Provide the (x, y) coordinate of the cell's center where the given text is located.  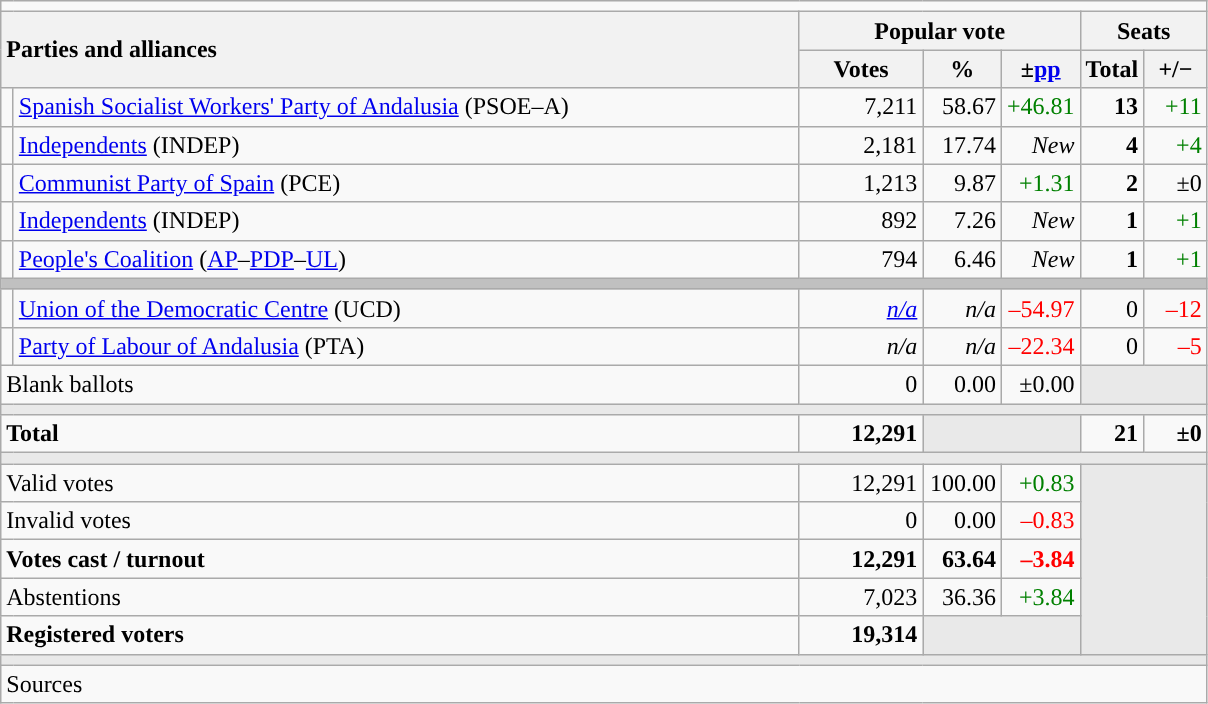
63.64 (962, 559)
794 (861, 259)
Spanish Socialist Workers' Party of Andalusia (PSOE–A) (406, 107)
9.87 (962, 183)
4 (1112, 145)
19,314 (861, 635)
+1.31 (1040, 183)
2 (1112, 183)
7,211 (861, 107)
21 (1112, 434)
2,181 (861, 145)
17.74 (962, 145)
People's Coalition (AP–PDP–UL) (406, 259)
Popular vote (940, 31)
Union of the Democratic Centre (UCD) (406, 308)
Party of Labour of Andalusia (PTA) (406, 346)
6.46 (962, 259)
+11 (1176, 107)
+3.84 (1040, 597)
+4 (1176, 145)
% (962, 69)
±pp (1040, 69)
+46.81 (1040, 107)
100.00 (962, 483)
Seats (1144, 31)
36.36 (962, 597)
Votes cast / turnout (400, 559)
–0.83 (1040, 521)
13 (1112, 107)
–22.34 (1040, 346)
Abstentions (400, 597)
–3.84 (1040, 559)
892 (861, 221)
Blank ballots (400, 384)
–12 (1176, 308)
–5 (1176, 346)
+/− (1176, 69)
1,213 (861, 183)
58.67 (962, 107)
7,023 (861, 597)
–54.97 (1040, 308)
7.26 (962, 221)
Votes (861, 69)
Registered voters (400, 635)
+0.83 (1040, 483)
±0.00 (1040, 384)
Sources (604, 684)
Parties and alliances (400, 50)
Communist Party of Spain (PCE) (406, 183)
Invalid votes (400, 521)
Valid votes (400, 483)
